Extract the (X, Y) coordinate from the center of the cell holding the provided text.  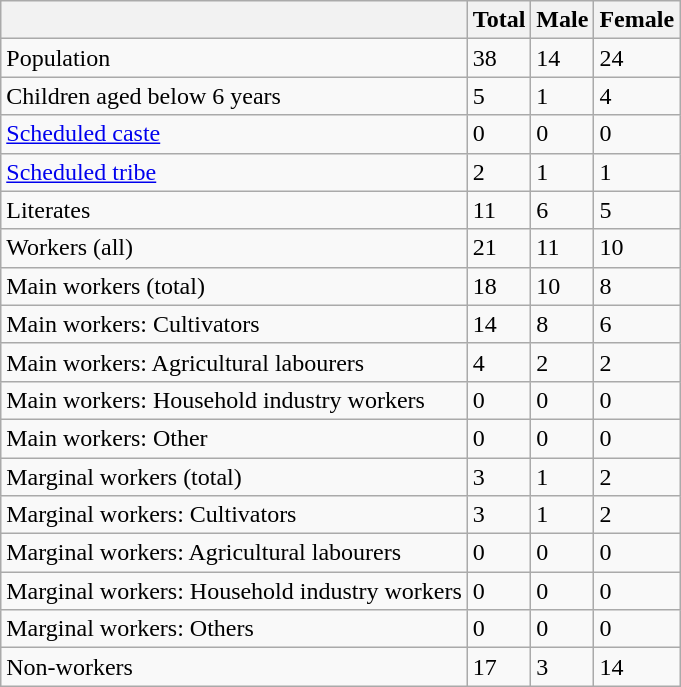
Main workers: Household industry workers (234, 400)
17 (499, 667)
38 (499, 58)
Children aged below 6 years (234, 96)
24 (637, 58)
Population (234, 58)
Marginal workers: Household industry workers (234, 591)
Non-workers (234, 667)
Female (637, 20)
Main workers: Agricultural labourers (234, 362)
Male (562, 20)
Main workers: Cultivators (234, 324)
Scheduled caste (234, 134)
Marginal workers: Others (234, 629)
Main workers (total) (234, 286)
Total (499, 20)
Workers (all) (234, 248)
Marginal workers (total) (234, 477)
21 (499, 248)
Marginal workers: Cultivators (234, 515)
Marginal workers: Agricultural labourers (234, 553)
Literates (234, 210)
Scheduled tribe (234, 172)
Main workers: Other (234, 438)
18 (499, 286)
